For the text-containing cell, return its midpoint in (X, Y) coordinate format. 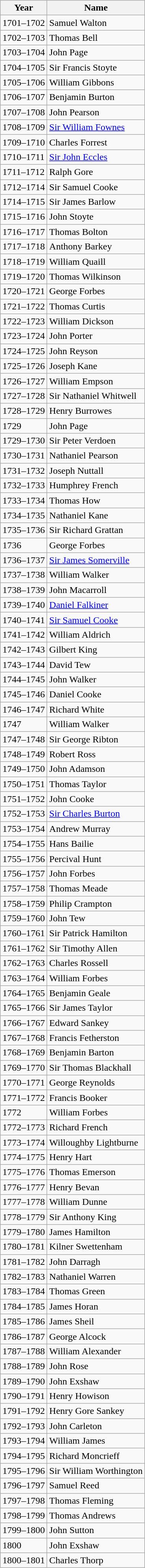
1761–1762 (24, 948)
John Pearson (96, 112)
1721–1722 (24, 306)
George Reynolds (96, 1082)
1735–1736 (24, 530)
1788–1789 (24, 1366)
1717–1718 (24, 247)
Benjamin Burton (96, 97)
1708–1709 (24, 127)
1705–1706 (24, 82)
1724–1725 (24, 351)
Thomas Bolton (96, 232)
Name (96, 8)
Sir Timothy Allen (96, 948)
1715–1716 (24, 217)
1787–1788 (24, 1351)
Nathaniel Pearson (96, 456)
1727–1728 (24, 396)
1740–1741 (24, 620)
1729 (24, 426)
Sir Richard Grattan (96, 530)
William Gibbons (96, 82)
John Forbes (96, 873)
1734–1735 (24, 515)
1796–1797 (24, 1486)
1792–1793 (24, 1426)
1751–1752 (24, 799)
John Reyson (96, 351)
1754–1755 (24, 844)
1742–1743 (24, 649)
Henry Gore Sankey (96, 1411)
Francis Fetherston (96, 1038)
1799–1800 (24, 1530)
Thomas Fleming (96, 1501)
1752–1753 (24, 814)
1768–1769 (24, 1053)
1778–1779 (24, 1217)
1737–1738 (24, 575)
William Aldrich (96, 635)
1790–1791 (24, 1396)
1793–1794 (24, 1441)
Sir Anthony King (96, 1217)
William Empson (96, 381)
1777–1778 (24, 1202)
Richard Moncrieff (96, 1456)
1702–1703 (24, 38)
1725–1726 (24, 366)
Henry Burrowes (96, 411)
1775–1776 (24, 1172)
Thomas Green (96, 1292)
James Hamilton (96, 1232)
Francis Booker (96, 1097)
George Alcock (96, 1336)
Percival Hunt (96, 859)
1743–1744 (24, 665)
Nathaniel Warren (96, 1277)
1786–1787 (24, 1336)
1718–1719 (24, 262)
1800 (24, 1545)
William Dunne (96, 1202)
1733–1734 (24, 500)
1746–1747 (24, 709)
Andrew Murray (96, 829)
1789–1790 (24, 1381)
Henry Bevan (96, 1187)
Joseph Nuttall (96, 471)
Year (24, 8)
Richard White (96, 709)
1781–1782 (24, 1262)
1766–1767 (24, 1023)
Kilner Swettenham (96, 1247)
Willoughby Lightburne (96, 1142)
1719–1720 (24, 276)
Thomas How (96, 500)
1753–1754 (24, 829)
Hans Bailie (96, 844)
1791–1792 (24, 1411)
Benjamin Barton (96, 1053)
1720–1721 (24, 291)
William Alexander (96, 1351)
1762–1763 (24, 963)
1723–1724 (24, 336)
Thomas Taylor (96, 784)
David Tew (96, 665)
Sir William Worthington (96, 1471)
Ralph Gore (96, 172)
James Sheil (96, 1321)
1722–1723 (24, 321)
John Porter (96, 336)
Sir Peter Verdoen (96, 441)
1772–1773 (24, 1127)
Nathaniel Kane (96, 515)
Thomas Curtis (96, 306)
1757–1758 (24, 888)
1759–1760 (24, 919)
Sir George Ribton (96, 739)
Benjamin Geale (96, 993)
John Darragh (96, 1262)
Thomas Emerson (96, 1172)
1745–1746 (24, 695)
1780–1781 (24, 1247)
Sir Francis Stoyte (96, 67)
John Carleton (96, 1426)
1741–1742 (24, 635)
1771–1772 (24, 1097)
1716–1717 (24, 232)
1706–1707 (24, 97)
Thomas Andrews (96, 1515)
Gilbert King (96, 649)
1769–1770 (24, 1068)
1785–1786 (24, 1321)
Charles Thorp (96, 1560)
1756–1757 (24, 873)
1770–1771 (24, 1082)
Humphrey French (96, 486)
1758–1759 (24, 903)
Charles Rossell (96, 963)
1749–1750 (24, 769)
Sir Thomas Blackhall (96, 1068)
1750–1751 (24, 784)
James Horan (96, 1306)
1732–1733 (24, 486)
1703–1704 (24, 53)
1794–1795 (24, 1456)
Sir Patrick Hamilton (96, 933)
Daniel Falkiner (96, 605)
Robert Ross (96, 754)
1710–1711 (24, 157)
1714–1715 (24, 202)
John Adamson (96, 769)
John Walker (96, 680)
1747 (24, 724)
Richard French (96, 1127)
Samuel Walton (96, 23)
Daniel Cooke (96, 695)
1730–1731 (24, 456)
1774–1775 (24, 1157)
1795–1796 (24, 1471)
1776–1777 (24, 1187)
John Tew (96, 919)
1726–1727 (24, 381)
1755–1756 (24, 859)
Thomas Wilkinson (96, 276)
1782–1783 (24, 1277)
Anthony Barkey (96, 247)
1701–1702 (24, 23)
Henry Hart (96, 1157)
John Cooke (96, 799)
1783–1784 (24, 1292)
1797–1798 (24, 1501)
1712–1714 (24, 187)
Charles Forrest (96, 142)
1773–1774 (24, 1142)
Edward Sankey (96, 1023)
Sir James Somerville (96, 560)
Sir Charles Burton (96, 814)
1772 (24, 1112)
1747–1748 (24, 739)
William Dickson (96, 321)
Thomas Meade (96, 888)
Joseph Kane (96, 366)
1764–1765 (24, 993)
1736 (24, 545)
1798–1799 (24, 1515)
Sir William Fownes (96, 127)
Thomas Bell (96, 38)
1765–1766 (24, 1008)
Philip Crampton (96, 903)
Sir James Barlow (96, 202)
1767–1768 (24, 1038)
1731–1732 (24, 471)
1760–1761 (24, 933)
1736–1737 (24, 560)
John Rose (96, 1366)
1728–1729 (24, 411)
1709–1710 (24, 142)
1779–1780 (24, 1232)
Sir James Taylor (96, 1008)
1738–1739 (24, 590)
1729–1730 (24, 441)
John Stoyte (96, 217)
1711–1712 (24, 172)
1784–1785 (24, 1306)
1748–1749 (24, 754)
John Macarroll (96, 590)
1739–1740 (24, 605)
William Quaill (96, 262)
1744–1745 (24, 680)
Sir John Eccles (96, 157)
Henry Howison (96, 1396)
William James (96, 1441)
1707–1708 (24, 112)
1800–1801 (24, 1560)
1704–1705 (24, 67)
Samuel Reed (96, 1486)
Sir Nathaniel Whitwell (96, 396)
1763–1764 (24, 978)
John Sutton (96, 1530)
